From the cell containing the given text, extract its center point as [X, Y] coordinate. 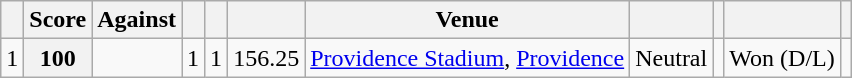
Providence Stadium, Providence [468, 58]
100 [58, 58]
Against [137, 20]
Neutral [672, 58]
156.25 [266, 58]
Venue [468, 20]
Score [58, 20]
Won (D/L) [782, 58]
